Capture the cell that displays the provided text and extract its [X, Y] central coordinate. 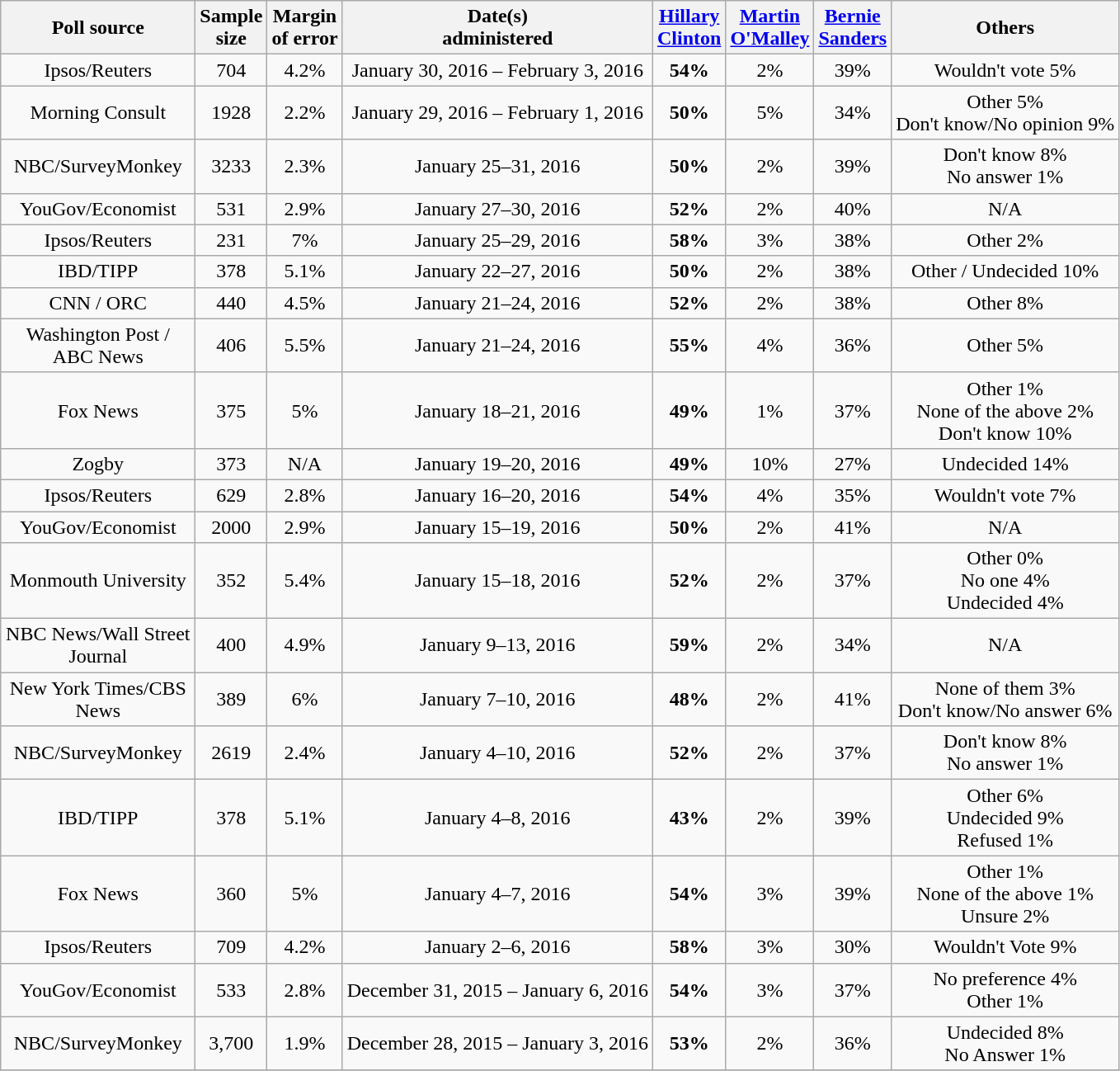
27% [853, 464]
January 25–31, 2016 [497, 167]
352 [231, 581]
373 [231, 464]
35% [853, 495]
531 [231, 209]
January 30, 2016 – February 3, 2016 [497, 70]
January 4–7, 2016 [497, 894]
2.2% [305, 112]
2619 [231, 753]
Other 5% [1005, 345]
January 22–27, 2016 [497, 271]
January 18–21, 2016 [497, 410]
Date(s)administered [497, 28]
375 [231, 410]
440 [231, 303]
No preference 4%Other 1% [1005, 990]
MartinO'Malley [770, 28]
Monmouth University [98, 581]
Wouldn't vote 7% [1005, 495]
January 15–19, 2016 [497, 527]
CNN / ORC [98, 303]
400 [231, 645]
1.9% [305, 1043]
January 4–8, 2016 [497, 818]
406 [231, 345]
360 [231, 894]
January 4–10, 2016 [497, 753]
7% [305, 240]
Other 5%Don't know/No opinion 9% [1005, 112]
Other 1%None of the above 1%Unsure 2% [1005, 894]
BernieSanders [853, 28]
55% [689, 345]
2000 [231, 527]
January 15–18, 2016 [497, 581]
December 31, 2015 – January 6, 2016 [497, 990]
January 2–6, 2016 [497, 947]
Other 1%None of the above 2%Don't know 10% [1005, 410]
4.9% [305, 645]
2.4% [305, 753]
1928 [231, 112]
Others [1005, 28]
January 7–10, 2016 [497, 700]
HillaryClinton [689, 28]
None of them 3%Don't know/No answer 6% [1005, 700]
4.5% [305, 303]
January 19–20, 2016 [497, 464]
48% [689, 700]
January 29, 2016 – February 1, 2016 [497, 112]
Wouldn't Vote 9% [1005, 947]
Poll source [98, 28]
Washington Post / ABC News [98, 345]
709 [231, 947]
NBC News/Wall Street Journal [98, 645]
704 [231, 70]
3233 [231, 167]
30% [853, 947]
6% [305, 700]
629 [231, 495]
December 28, 2015 – January 3, 2016 [497, 1043]
Samplesize [231, 28]
1% [770, 410]
5.4% [305, 581]
5.5% [305, 345]
10% [770, 464]
533 [231, 990]
January 9–13, 2016 [497, 645]
Wouldn't vote 5% [1005, 70]
New York Times/CBS News [98, 700]
59% [689, 645]
231 [231, 240]
Margin of error [305, 28]
Other 0%No one 4%Undecided 4% [1005, 581]
Zogby [98, 464]
January 16–20, 2016 [497, 495]
40% [853, 209]
43% [689, 818]
January 27–30, 2016 [497, 209]
Other 6%Undecided 9%Refused 1% [1005, 818]
Other 8% [1005, 303]
Other / Undecided 10% [1005, 271]
January 25–29, 2016 [497, 240]
Other 2% [1005, 240]
Undecided 14% [1005, 464]
53% [689, 1043]
Undecided 8%No Answer 1% [1005, 1043]
389 [231, 700]
Morning Consult [98, 112]
3,700 [231, 1043]
2.3% [305, 167]
